Provide the [X, Y] coordinate of the cell's center where the given text is located.  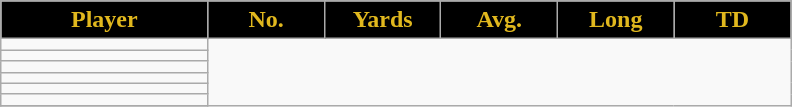
Avg. [500, 20]
Long [616, 20]
Yards [382, 20]
Player [104, 20]
No. [266, 20]
TD [732, 20]
